Scan for the cell matching the given text and deliver its [x, y] coordinate at center. 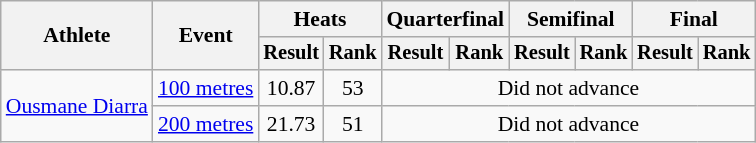
Ousmane Diarra [77, 106]
51 [353, 124]
Final [694, 19]
10.87 [291, 88]
53 [353, 88]
Semifinal [570, 19]
Heats [320, 19]
100 metres [206, 88]
Event [206, 36]
Quarterfinal [445, 19]
200 metres [206, 124]
Athlete [77, 36]
21.73 [291, 124]
